From the cell containing the given text, extract its center point as (x, y) coordinate. 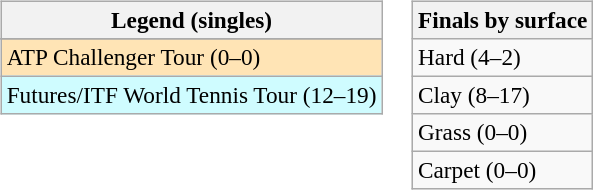
Carpet (0–0) (503, 171)
Grass (0–0) (503, 133)
Finals by surface (503, 20)
Legend (singles) (192, 20)
Clay (8–17) (503, 95)
Futures/ITF World Tennis Tour (12–19) (192, 95)
ATP Challenger Tour (0–0) (192, 57)
Hard (4–2) (503, 57)
